Locate the cell with the specified text and output its [x, y] center coordinate. 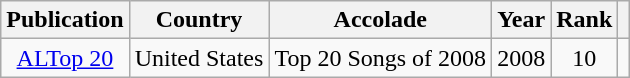
United States [199, 58]
Year [522, 20]
Accolade [380, 20]
2008 [522, 58]
Country [199, 20]
ALTop 20 [65, 58]
Rank [584, 20]
Top 20 Songs of 2008 [380, 58]
10 [584, 58]
Publication [65, 20]
